Locate the cell with the specified text and output its (x, y) center coordinate. 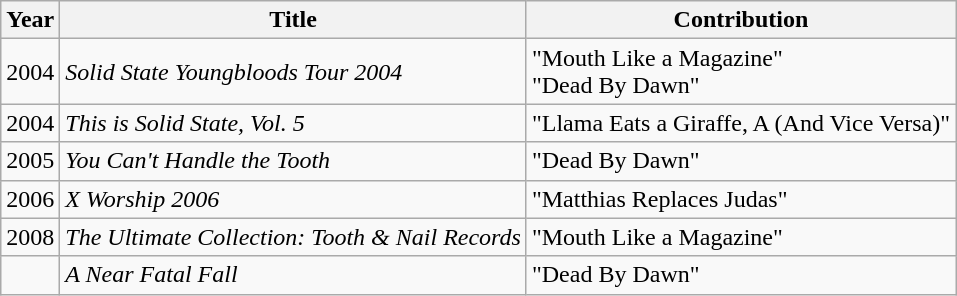
2008 (30, 237)
2005 (30, 161)
"Llama Eats a Giraffe, A (And Vice Versa)" (740, 123)
This is Solid State, Vol. 5 (294, 123)
The Ultimate Collection: Tooth & Nail Records (294, 237)
"Mouth Like a Magazine" (740, 237)
Solid State Youngbloods Tour 2004 (294, 72)
Contribution (740, 20)
You Can't Handle the Tooth (294, 161)
Year (30, 20)
"Matthias Replaces Judas" (740, 199)
Title (294, 20)
"Mouth Like a Magazine""Dead By Dawn" (740, 72)
2006 (30, 199)
A Near Fatal Fall (294, 275)
X Worship 2006 (294, 199)
